Scan for the cell matching the given text and deliver its (x, y) coordinate at center. 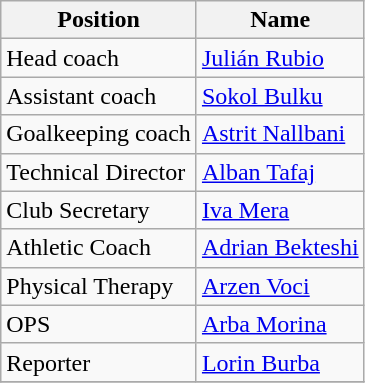
Arba Morina (280, 324)
Julián Rubio (280, 58)
Astrit Nallbani (280, 134)
Adrian Bekteshi (280, 248)
Sokol Bulku (280, 96)
Alban Tafaj (280, 172)
Technical Director (99, 172)
Head coach (99, 58)
Club Secretary (99, 210)
Lorin Burba (280, 362)
Reporter (99, 362)
Athletic Coach (99, 248)
Physical Therapy (99, 286)
Position (99, 20)
Assistant coach (99, 96)
Iva Mera (280, 210)
OPS (99, 324)
Arzen Voci (280, 286)
Goalkeeping coach (99, 134)
Name (280, 20)
